Scan for the cell matching the given text and deliver its (x, y) coordinate at center. 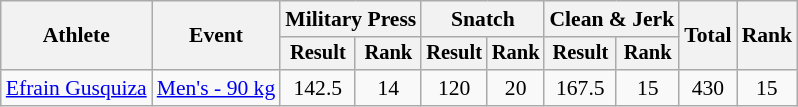
167.5 (580, 88)
Athlete (76, 36)
14 (388, 88)
20 (516, 88)
Snatch (482, 19)
Event (216, 36)
Military Press (350, 19)
430 (708, 88)
Total (708, 36)
142.5 (318, 88)
120 (454, 88)
Men's - 90 kg (216, 88)
Clean & Jerk (612, 19)
Efrain Gusquiza (76, 88)
